From the cell containing the given text, extract its center point as (x, y) coordinate. 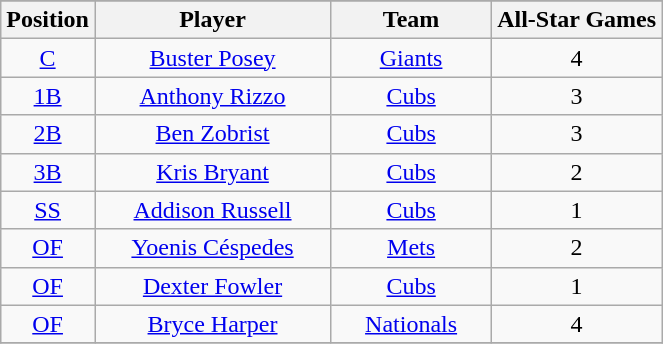
Addison Russell (212, 210)
Bryce Harper (212, 324)
Player (212, 20)
Mets (412, 248)
Buster Posey (212, 58)
Team (412, 20)
Kris Bryant (212, 172)
SS (48, 210)
Anthony Rizzo (212, 96)
C (48, 58)
2B (48, 134)
Giants (412, 58)
Nationals (412, 324)
Position (48, 20)
Yoenis Céspedes (212, 248)
All-Star Games (577, 20)
3B (48, 172)
Dexter Fowler (212, 286)
1B (48, 96)
Ben Zobrist (212, 134)
